Return [x, y] of the center of cell containing provided text 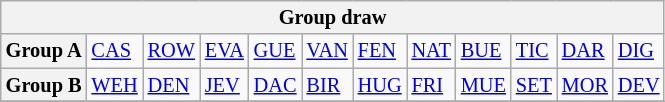
FRI [432, 85]
CAS [115, 51]
TIC [534, 51]
DIG [639, 51]
BUE [484, 51]
ROW [172, 51]
Group draw [333, 17]
FEN [380, 51]
DAC [276, 85]
DEV [639, 85]
HUG [380, 85]
Group B [44, 85]
MOR [585, 85]
VAN [328, 51]
JEV [224, 85]
MUE [484, 85]
Group A [44, 51]
SET [534, 85]
DEN [172, 85]
WEH [115, 85]
EVA [224, 51]
BIR [328, 85]
DAR [585, 51]
NAT [432, 51]
GUE [276, 51]
